Capture the cell that displays the provided text and extract its [x, y] central coordinate. 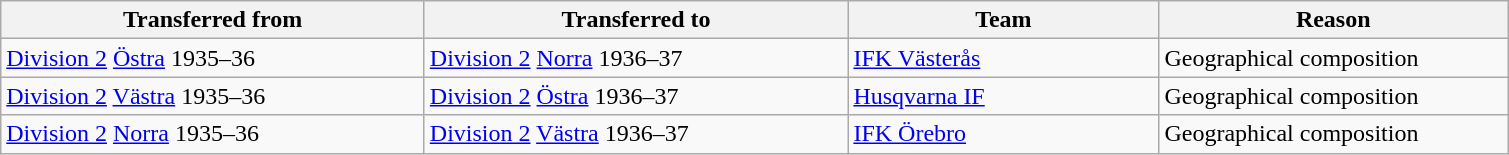
IFK Västerås [1004, 58]
Team [1004, 20]
Division 2 Norra 1936–37 [636, 58]
Transferred from [213, 20]
Reason [1334, 20]
Husqvarna IF [1004, 96]
Division 2 Norra 1935–36 [213, 134]
Transferred to [636, 20]
Division 2 Östra 1935–36 [213, 58]
Division 2 Västra 1936–37 [636, 134]
IFK Örebro [1004, 134]
Division 2 Västra 1935–36 [213, 96]
Division 2 Östra 1936–37 [636, 96]
